For the text-containing cell, return its midpoint in [X, Y] coordinate format. 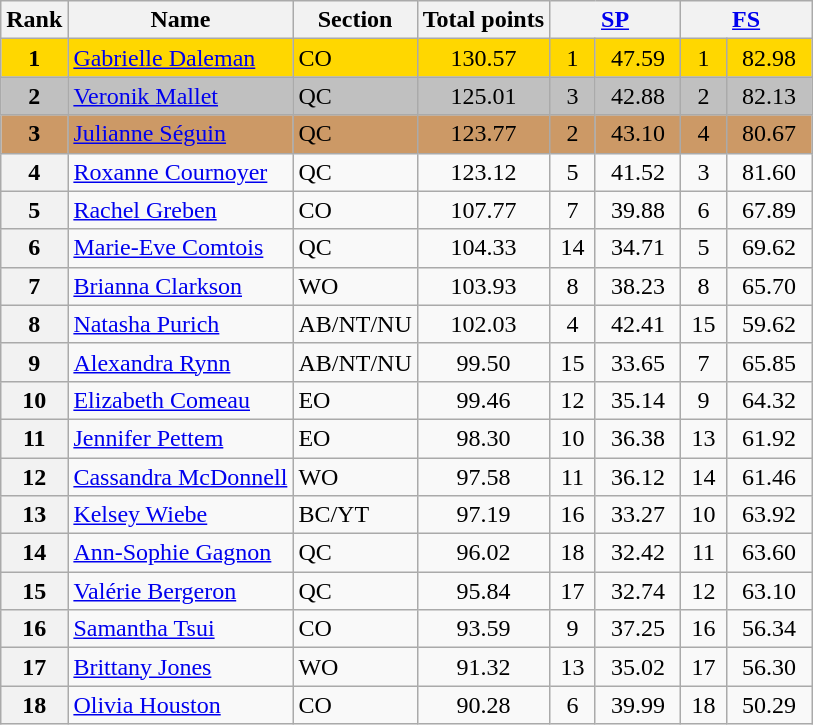
90.28 [483, 705]
91.32 [483, 667]
56.30 [768, 667]
65.85 [768, 362]
130.57 [483, 58]
36.12 [638, 477]
FS [746, 20]
102.03 [483, 324]
38.23 [638, 286]
Rachel Greben [180, 210]
Brianna Clarkson [180, 286]
63.92 [768, 515]
107.77 [483, 210]
103.93 [483, 286]
42.41 [638, 324]
SP [616, 20]
Name [180, 20]
61.92 [768, 438]
63.10 [768, 591]
BC/YT [355, 515]
97.19 [483, 515]
Jennifer Pettem [180, 438]
61.46 [768, 477]
59.62 [768, 324]
81.60 [768, 172]
Gabrielle Daleman [180, 58]
98.30 [483, 438]
Cassandra McDonnell [180, 477]
50.29 [768, 705]
82.98 [768, 58]
Veronik Mallet [180, 96]
Rank [34, 20]
33.65 [638, 362]
123.12 [483, 172]
41.52 [638, 172]
96.02 [483, 553]
Julianne Séguin [180, 134]
95.84 [483, 591]
Marie-Eve Comtois [180, 248]
Samantha Tsui [180, 629]
42.88 [638, 96]
37.25 [638, 629]
104.33 [483, 248]
82.13 [768, 96]
99.50 [483, 362]
Brittany Jones [180, 667]
125.01 [483, 96]
69.62 [768, 248]
Total points [483, 20]
56.34 [768, 629]
80.67 [768, 134]
39.88 [638, 210]
64.32 [768, 400]
35.14 [638, 400]
47.59 [638, 58]
Valérie Bergeron [180, 591]
35.02 [638, 667]
36.38 [638, 438]
Section [355, 20]
32.42 [638, 553]
93.59 [483, 629]
99.46 [483, 400]
Alexandra Rynn [180, 362]
63.60 [768, 553]
Elizabeth Comeau [180, 400]
97.58 [483, 477]
33.27 [638, 515]
67.89 [768, 210]
34.71 [638, 248]
Olivia Houston [180, 705]
Natasha Purich [180, 324]
123.77 [483, 134]
43.10 [638, 134]
65.70 [768, 286]
Roxanne Cournoyer [180, 172]
Ann-Sophie Gagnon [180, 553]
Kelsey Wiebe [180, 515]
39.99 [638, 705]
32.74 [638, 591]
